Search for the cell housing the specified text and yield its (X, Y) center coordinate. 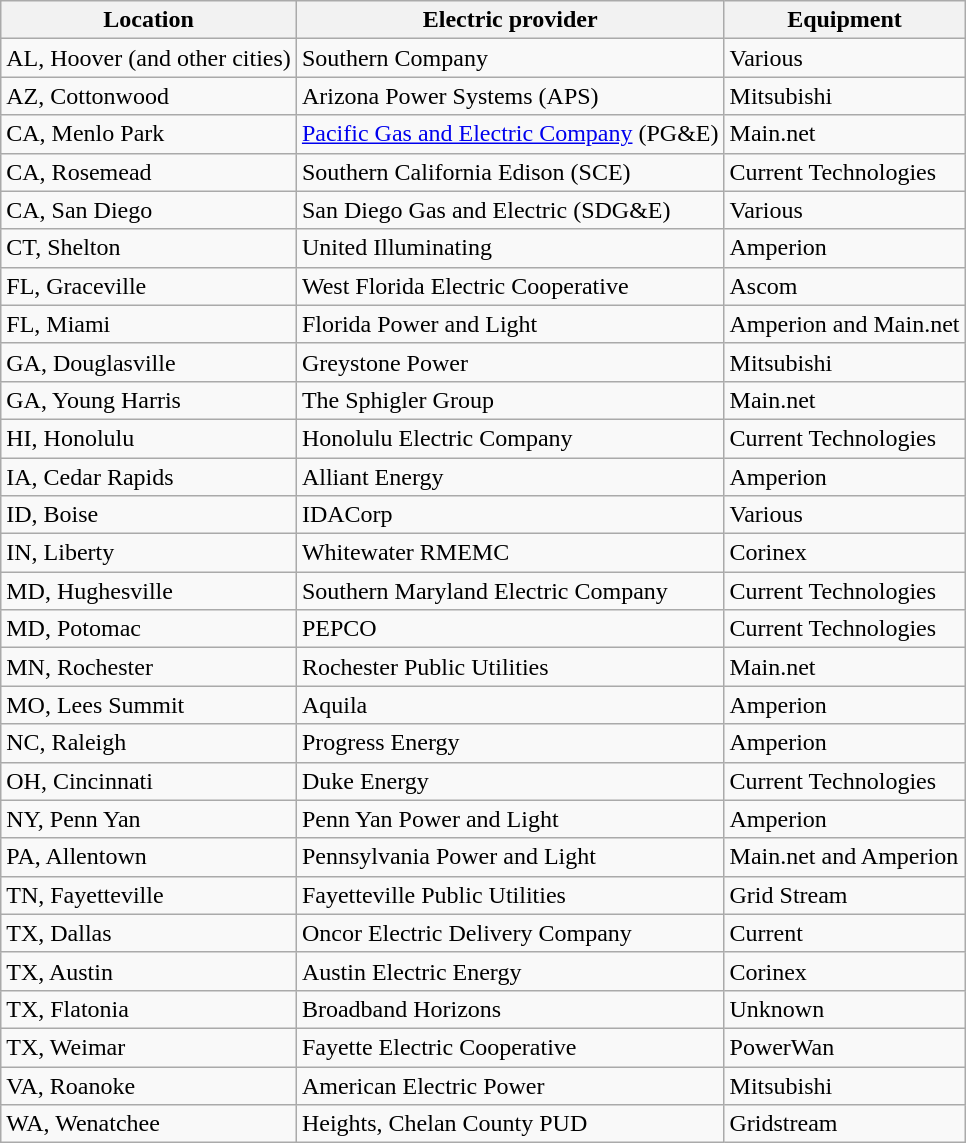
Honolulu Electric Company (510, 438)
WA, Wenatchee (149, 1124)
Penn Yan Power and Light (510, 819)
CA, Menlo Park (149, 134)
FL, Miami (149, 324)
Location (149, 20)
Alliant Energy (510, 477)
Heights, Chelan County PUD (510, 1124)
TX, Dallas (149, 933)
VA, Roanoke (149, 1085)
Progress Energy (510, 743)
Southern Maryland Electric Company (510, 591)
Duke Energy (510, 781)
TX, Flatonia (149, 1009)
MN, Rochester (149, 667)
ID, Boise (149, 515)
Amperion and Main.net (844, 324)
Austin Electric Energy (510, 971)
Fayetteville Public Utilities (510, 895)
GA, Young Harris (149, 400)
Broadband Horizons (510, 1009)
NC, Raleigh (149, 743)
Pennsylvania Power and Light (510, 857)
Gridstream (844, 1124)
Pacific Gas and Electric Company (PG&E) (510, 134)
Aquila (510, 705)
PEPCO (510, 629)
AL, Hoover (and other cities) (149, 58)
San Diego Gas and Electric (SDG&E) (510, 210)
IN, Liberty (149, 553)
HI, Honolulu (149, 438)
Unknown (844, 1009)
MO, Lees Summit (149, 705)
Electric provider (510, 20)
West Florida Electric Cooperative (510, 286)
Equipment (844, 20)
PowerWan (844, 1047)
TX, Austin (149, 971)
Florida Power and Light (510, 324)
Southern California Edison (SCE) (510, 172)
CT, Shelton (149, 248)
Rochester Public Utilities (510, 667)
OH, Cincinnati (149, 781)
Oncor Electric Delivery Company (510, 933)
MD, Potomac (149, 629)
AZ, Cottonwood (149, 96)
TN, Fayetteville (149, 895)
Whitewater RMEMC (510, 553)
Grid Stream (844, 895)
MD, Hughesville (149, 591)
Arizona Power Systems (APS) (510, 96)
The Sphigler Group (510, 400)
Fayette Electric Cooperative (510, 1047)
Greystone Power (510, 362)
GA, Douglasville (149, 362)
American Electric Power (510, 1085)
CA, San Diego (149, 210)
IDACorp (510, 515)
CA, Rosemead (149, 172)
NY, Penn Yan (149, 819)
TX, Weimar (149, 1047)
Main.net and Amperion (844, 857)
United Illuminating (510, 248)
IA, Cedar Rapids (149, 477)
Ascom (844, 286)
PA, Allentown (149, 857)
FL, Graceville (149, 286)
Current (844, 933)
Southern Company (510, 58)
